Output the [x, y] coordinate of the center of the cell containing the given text.  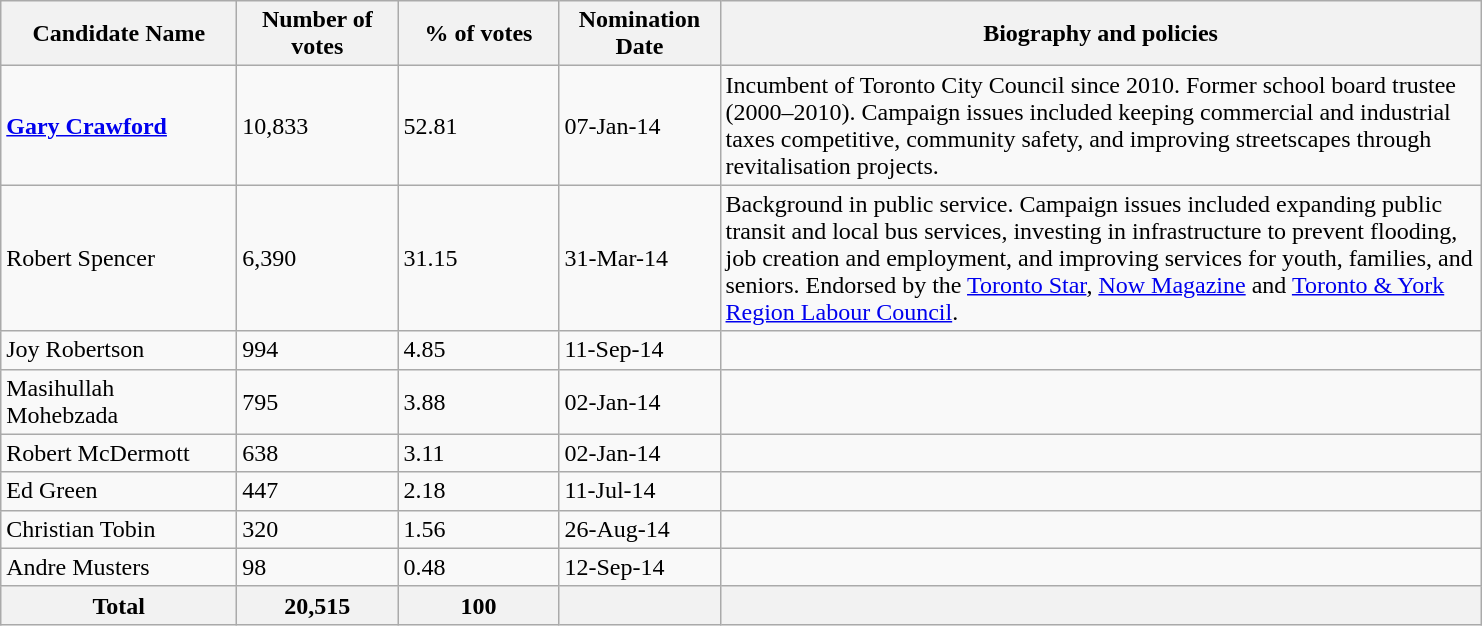
320 [318, 529]
3.88 [478, 402]
11-Jul-14 [640, 491]
52.81 [478, 126]
795 [318, 402]
3.11 [478, 453]
Christian Tobin [119, 529]
Number of votes [318, 34]
Biography and policies [1100, 34]
Nomination Date [640, 34]
4.85 [478, 350]
31-Mar-14 [640, 258]
31.15 [478, 258]
Candidate Name [119, 34]
Robert McDermott [119, 453]
26-Aug-14 [640, 529]
Joy Robertson [119, 350]
12-Sep-14 [640, 567]
98 [318, 567]
Gary Crawford [119, 126]
2.18 [478, 491]
10,833 [318, 126]
Masihullah Mohebzada [119, 402]
447 [318, 491]
07-Jan-14 [640, 126]
Andre Musters [119, 567]
Ed Green [119, 491]
994 [318, 350]
Robert Spencer [119, 258]
% of votes [478, 34]
11-Sep-14 [640, 350]
0.48 [478, 567]
6,390 [318, 258]
100 [478, 605]
20,515 [318, 605]
Total [119, 605]
1.56 [478, 529]
638 [318, 453]
